For the text-containing cell, return its midpoint in [x, y] coordinate format. 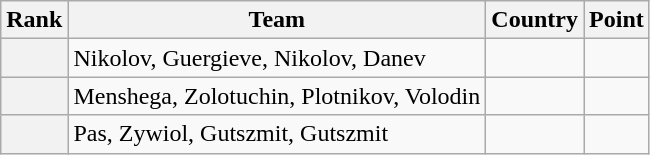
Menshega, Zolotuchin, Plotnikov, Volodin [277, 96]
Country [535, 20]
Nikolov, Guergieve, Nikolov, Danev [277, 58]
Pas, Zywiol, Gutszmit, Gutszmit [277, 134]
Team [277, 20]
Point [617, 20]
Rank [34, 20]
